From the cell containing the given text, extract its center point as [x, y] coordinate. 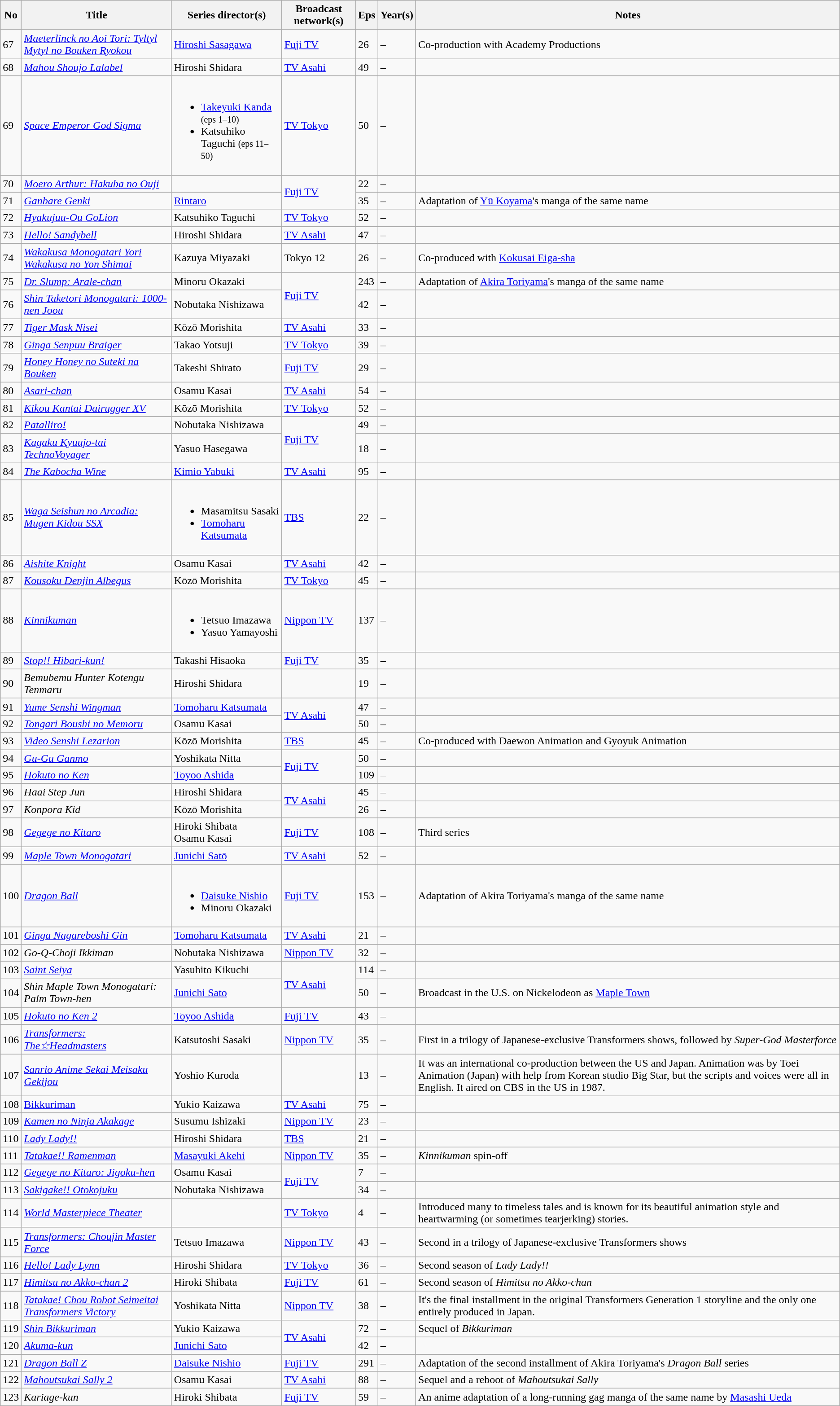
Sakigake!! Otokojuku [96, 1190]
29 [367, 368]
38 [367, 1305]
91 [11, 707]
Takeyuki Kanda (eps 1–10)Katsuhiko Taguchi (eps 11–50) [227, 126]
No [11, 15]
It's the final installment in the original Transformers Generation 1 storyline and the only one entirely produced in Japan. [628, 1305]
Saint Seiya [96, 970]
Gu-Gu Ganmo [96, 758]
Tiger Mask Nisei [96, 327]
Ganbare Genki [96, 201]
Hello! Sandybell [96, 235]
Adaptation of the second installment of Akira Toriyama's Dragon Ball series [628, 1363]
36 [367, 1265]
7 [367, 1173]
Lady Lady!! [96, 1138]
Akuma-kun [96, 1346]
78 [11, 344]
69 [11, 126]
87 [11, 580]
70 [11, 184]
122 [11, 1380]
93 [11, 741]
Co-produced with Daewon Animation and Gyoyuk Animation [628, 741]
Kimio Yabuki [227, 471]
Shin Taketori Monogatari: 1000-nen Joou [96, 304]
Masayuki Akehi [227, 1156]
Second season of Himitsu no Akko-chan [628, 1282]
117 [11, 1282]
291 [367, 1363]
113 [11, 1190]
94 [11, 758]
World Masterpiece Theater [96, 1213]
18 [367, 448]
Introduced many to timeless tales and is known for its beautiful animation style and heartwarming (or sometimes tearjerking) stories. [628, 1213]
First in a trilogy of Japanese-exclusive Transformers shows, followed by Super-God Masterforce [628, 1040]
Broadcast network(s) [319, 15]
Ginga Senpuu Braiger [96, 344]
13 [367, 1075]
76 [11, 304]
Susumu Ishizaki [227, 1121]
Series director(s) [227, 15]
Mahoutsukai Sally 2 [96, 1380]
61 [367, 1282]
120 [11, 1346]
77 [11, 327]
39 [367, 344]
Haai Step Jun [96, 792]
Shin Maple Town Monogatari: Palm Town-hen [96, 993]
Tongari Boushi no Memoru [96, 724]
Kariage-kun [96, 1397]
Adaptation of Yū Koyama's manga of the same name [628, 201]
23 [367, 1121]
34 [367, 1190]
Katsuhiko Taguchi [227, 218]
Dragon Ball Z [96, 1363]
Yasuo Hasegawa [227, 448]
Kagaku Kyuujo-tai TechnoVoyager [96, 448]
Title [96, 15]
105 [11, 1016]
96 [11, 792]
Tatakae!! Ramenman [96, 1156]
Video Senshi Lezarion [96, 741]
Junichi Satō [227, 856]
118 [11, 1305]
Minoru Okazaki [227, 281]
112 [11, 1173]
Wakakusa Monogatari Yori Wakakusa no Yon Shimai [96, 258]
99 [11, 856]
80 [11, 391]
92 [11, 724]
104 [11, 993]
67 [11, 44]
106 [11, 1040]
33 [367, 327]
Shin Bikkuriman [96, 1329]
Konpora Kid [96, 809]
137 [367, 620]
86 [11, 563]
Aishite Knight [96, 563]
Hokuto no Ken [96, 775]
Kamen no Ninja Akakage [96, 1121]
An anime adaptation of a long-running gag manga of the same name by Masashi Ueda [628, 1397]
89 [11, 660]
Kousoku Denjin Albegus [96, 580]
19 [367, 683]
Waga Seishun no Arcadia: Mugen Kidou SSX [96, 517]
110 [11, 1138]
Co-produced with Kokusai Eiga-sha [628, 258]
Himitsu no Akko-chan 2 [96, 1282]
121 [11, 1363]
119 [11, 1329]
Yoshio Kuroda [227, 1075]
32 [367, 953]
Co-production with Academy Productions [628, 44]
4 [367, 1213]
Takeshi Shirato [227, 368]
Katsutoshi Sasaki [227, 1040]
68 [11, 67]
115 [11, 1242]
Rintaro [227, 201]
Kinnikuman spin-off [628, 1156]
Notes [628, 15]
Takao Yotsuji [227, 344]
Hiroshi Sasagawa [227, 44]
Kikou Kantai Dairugger XV [96, 408]
59 [367, 1397]
Yume Senshi Wingman [96, 707]
Hiroki ShibataOsamu Kasai [227, 832]
98 [11, 832]
Sequel of Bikkuriman [628, 1329]
Transformers: The☆Headmasters [96, 1040]
Second season of Lady Lady!! [628, 1265]
82 [11, 425]
Bemubemu Hunter Kotengu Tenmaru [96, 683]
Go-Q-Choji Ikkiman [96, 953]
Hello! Lady Lynn [96, 1265]
116 [11, 1265]
243 [367, 281]
Masamitsu SasakiTomoharu Katsumata [227, 517]
123 [11, 1397]
Kazuya Miyazaki [227, 258]
Asari-chan [96, 391]
107 [11, 1075]
Tetsuo ImazawaYasuo Yamayoshi [227, 620]
74 [11, 258]
Dr. Slump: Arale-chan [96, 281]
Daisuke NishioMinoru Okazaki [227, 896]
111 [11, 1156]
153 [367, 896]
Takashi Hisaoka [227, 660]
Ginga Nagareboshi Gin [96, 936]
Dragon Ball [96, 896]
90 [11, 683]
102 [11, 953]
Year(s) [397, 15]
Transformers: Choujin Master Force [96, 1242]
Broadcast in the U.S. on Nickelodeon as Maple Town [628, 993]
Stop!! Hibari-kun! [96, 660]
81 [11, 408]
Gegege no Kitaro [96, 832]
Eps [367, 15]
Honey Honey no Suteki na Bouken [96, 368]
100 [11, 896]
73 [11, 235]
97 [11, 809]
Hokuto no Ken 2 [96, 1016]
Tetsuo Imazawa [227, 1242]
Tatakae! Chou Robot Seimeitai Transformers Victory [96, 1305]
Sequel and a reboot of Mahoutsukai Sally [628, 1380]
103 [11, 970]
Third series [628, 832]
Space Emperor God Sigma [96, 126]
79 [11, 368]
Mahou Shoujo Lalabel [96, 67]
Gegege no Kitaro: Jigoku-hen [96, 1173]
Kinnikuman [96, 620]
Second in a trilogy of Japanese-exclusive Transformers shows [628, 1242]
84 [11, 471]
Patalliro! [96, 425]
85 [11, 517]
The Kabocha Wine [96, 471]
Bikkuriman [96, 1104]
Maple Town Monogatari [96, 856]
Maeterlinck no Aoi Tori: Tyltyl Mytyl no Bouken Ryokou [96, 44]
Yasuhito Kikuchi [227, 970]
71 [11, 201]
83 [11, 448]
Daisuke Nishio [227, 1363]
101 [11, 936]
54 [367, 391]
Moero Arthur: Hakuba no Ouji [96, 184]
Sanrio Anime Sekai Meisaku Gekijou [96, 1075]
Hyakujuu-Ou GoLion [96, 218]
Tokyo 12 [319, 258]
